Scan for the cell matching the given text and deliver its (X, Y) coordinate at center. 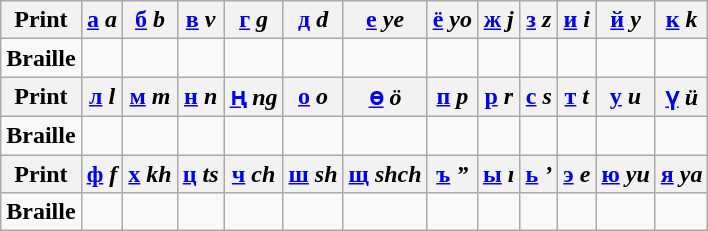
в v (200, 20)
ё yo (452, 20)
о o (313, 97)
с s (539, 97)
а a (102, 20)
у u (626, 97)
ө ö (385, 97)
щ shch (385, 173)
р r (498, 97)
з z (539, 20)
к k (682, 20)
д d (313, 20)
т t (577, 97)
ж j (498, 20)
э e (577, 173)
б b (150, 20)
ш sh (313, 173)
и i (577, 20)
г g (254, 20)
й y (626, 20)
м m (150, 97)
п p (452, 97)
ү ü (682, 97)
ы ı (498, 173)
ц ts (200, 173)
ф f (102, 173)
ь ’ (539, 173)
л l (102, 97)
ю yu (626, 173)
ъ ” (452, 173)
х kh (150, 173)
н n (200, 97)
я ya (682, 173)
ң ng (254, 97)
е ye (385, 20)
ч ch (254, 173)
